Search for the cell housing the specified text and yield its [x, y] center coordinate. 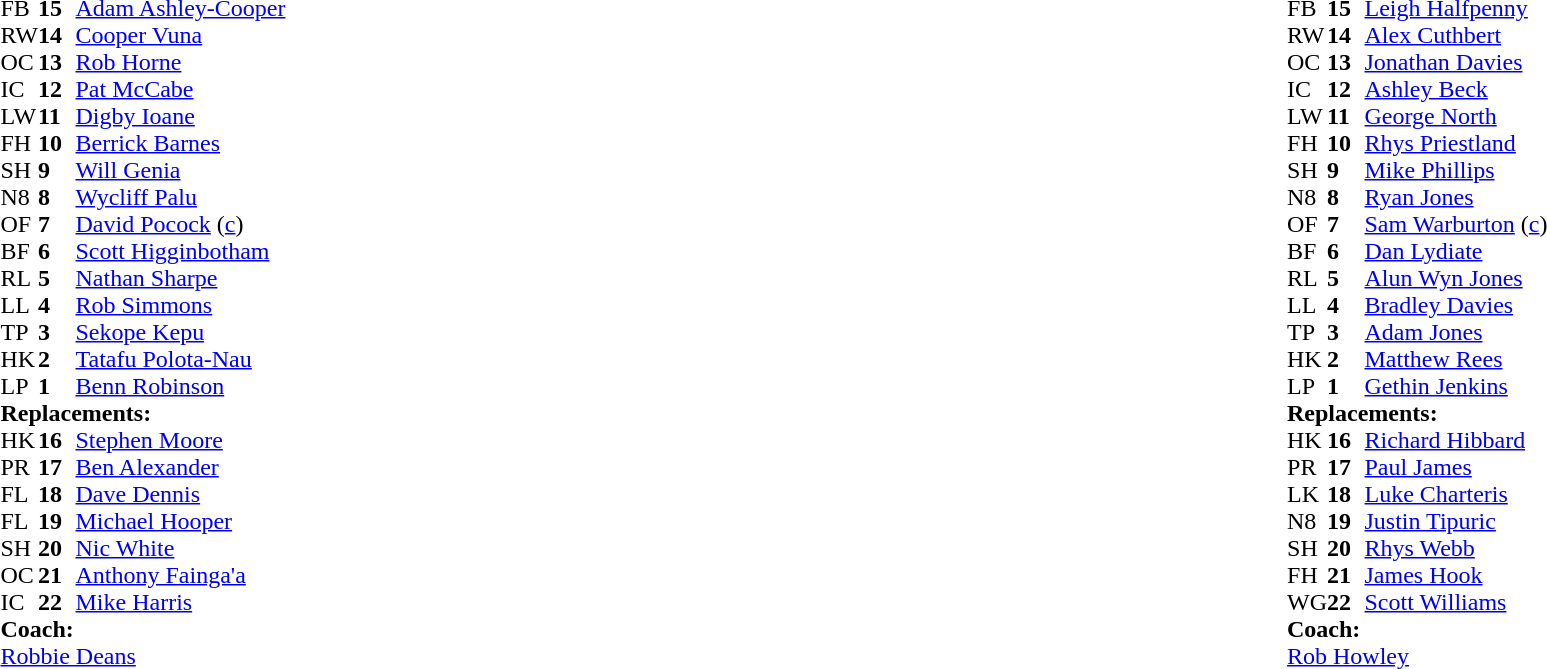
David Pocock (c) [181, 224]
Sekope Kepu [181, 332]
Nic White [181, 548]
Digby Ioane [181, 116]
Mike Harris [181, 602]
WG [1307, 602]
Nathan Sharpe [181, 278]
Scott Higginbotham [181, 252]
Wycliff Palu [181, 198]
Benn Robinson [181, 386]
Rob Howley [1417, 656]
Stephen Moore [181, 440]
LK [1307, 494]
Berrick Barnes [181, 144]
Will Genia [181, 170]
Robbie Deans [142, 656]
Michael Hooper [181, 522]
Anthony Fainga'a [181, 576]
Ben Alexander [181, 468]
Dave Dennis [181, 494]
Rob Simmons [181, 306]
Pat McCabe [181, 90]
Cooper Vuna [181, 36]
Tatafu Polota-Nau [181, 360]
Rob Horne [181, 62]
